Output the [X, Y] coordinate of the center of the cell containing the given text.  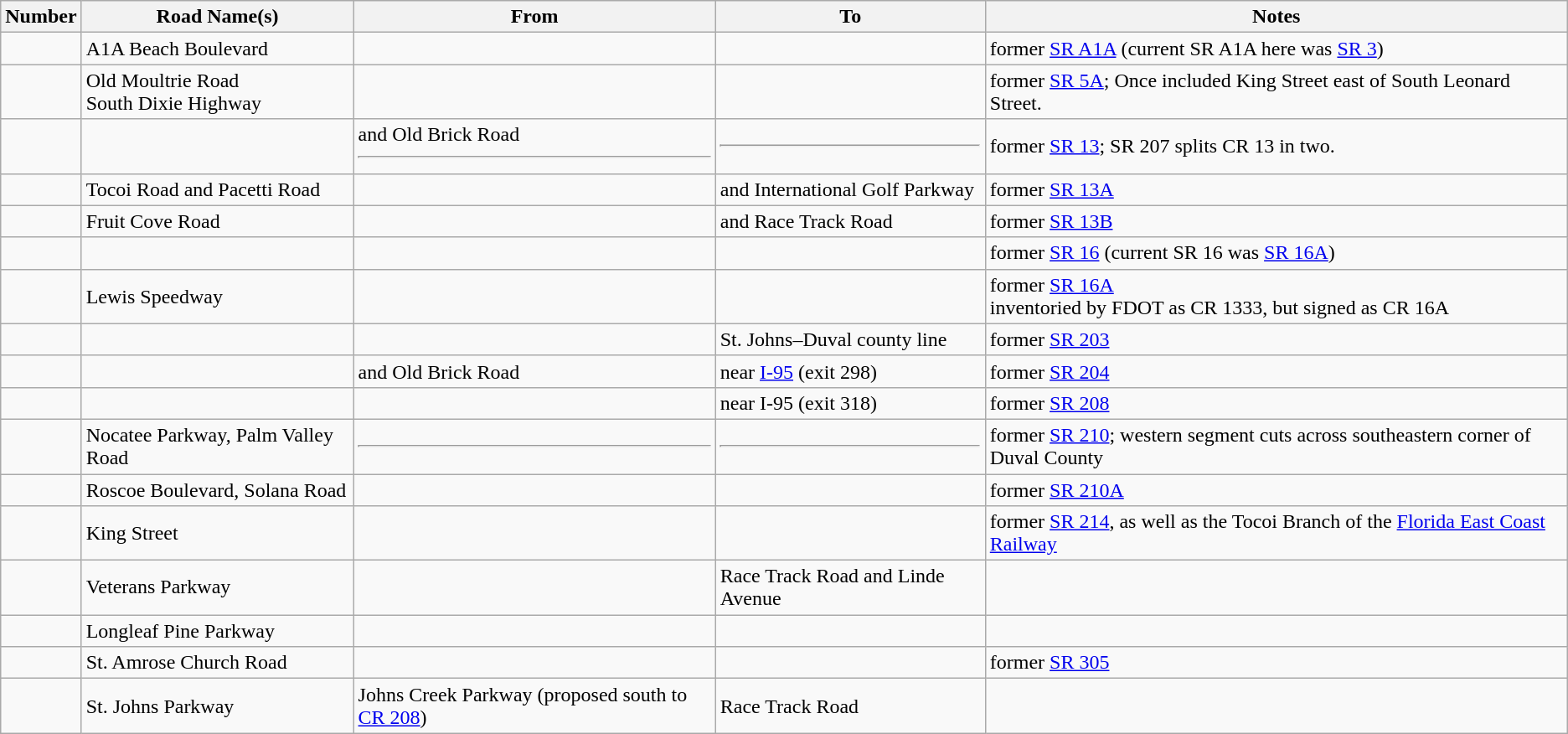
Nocatee Parkway, Palm Valley Road [218, 446]
St. Amrose Church Road [218, 663]
St. Johns Parkway [218, 706]
former SR 13; SR 207 splits CR 13 in two. [1277, 146]
and International Golf Parkway [850, 189]
and Race Track Road [850, 221]
former SR 13B [1277, 221]
former SR 210; western segment cuts across southeastern corner of Duval County [1277, 446]
former SR 5A; Once included King Street east of South Leonard Street. [1277, 92]
former SR 203 [1277, 339]
A1A Beach Boulevard [218, 49]
King Street [218, 533]
former SR 16Ainventoried by FDOT as CR 1333, but signed as CR 16A [1277, 297]
St. Johns–Duval county line [850, 339]
Fruit Cove Road [218, 221]
Veterans Parkway [218, 588]
former SR 13A [1277, 189]
Number [41, 17]
near I-95 (exit 298) [850, 371]
former SR 305 [1277, 663]
former SR 204 [1277, 371]
Tocoi Road and Pacetti Road [218, 189]
former SR A1A (current SR A1A here was SR 3) [1277, 49]
Race Track Road and Linde Avenue [850, 588]
Race Track Road [850, 706]
Johns Creek Parkway (proposed south to CR 208) [534, 706]
Lewis Speedway [218, 297]
Old Moultrie RoadSouth Dixie Highway [218, 92]
former SR 214, as well as the Tocoi Branch of the Florida East Coast Railway [1277, 533]
Longleaf Pine Parkway [218, 631]
former SR 16 (current SR 16 was SR 16A) [1277, 253]
former SR 210A [1277, 490]
From [534, 17]
near I-95 (exit 318) [850, 403]
Road Name(s) [218, 17]
Roscoe Boulevard, Solana Road [218, 490]
To [850, 17]
former SR 208 [1277, 403]
Notes [1277, 17]
